For the text-containing cell, return its midpoint in (X, Y) coordinate format. 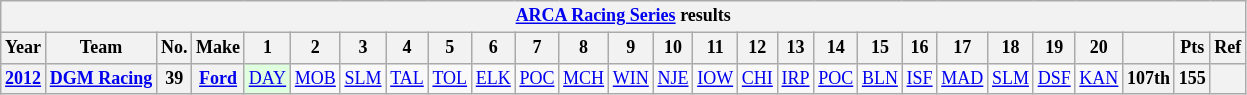
155 (1192, 78)
MOB (315, 78)
20 (1099, 48)
15 (880, 48)
Ref (1228, 48)
Pts (1192, 48)
ISF (920, 78)
18 (1011, 48)
16 (920, 48)
9 (630, 48)
CHI (757, 78)
WIN (630, 78)
Team (100, 48)
14 (836, 48)
2012 (24, 78)
IOW (716, 78)
Year (24, 48)
17 (962, 48)
MCH (584, 78)
3 (363, 48)
ARCA Racing Series results (624, 16)
TOL (450, 78)
11 (716, 48)
DSF (1054, 78)
107th (1149, 78)
19 (1054, 48)
2 (315, 48)
5 (450, 48)
13 (796, 48)
ELK (493, 78)
39 (174, 78)
1 (267, 48)
Ford (218, 78)
No. (174, 48)
12 (757, 48)
IRP (796, 78)
6 (493, 48)
NJE (673, 78)
TAL (407, 78)
DAY (267, 78)
DGM Racing (100, 78)
KAN (1099, 78)
7 (537, 48)
4 (407, 48)
8 (584, 48)
BLN (880, 78)
MAD (962, 78)
10 (673, 48)
Make (218, 48)
